Provide the (X, Y) coordinate of the cell's center where the given text is located.  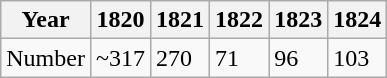
1824 (358, 20)
~317 (120, 58)
1820 (120, 20)
Year (46, 20)
103 (358, 58)
270 (180, 58)
96 (298, 58)
71 (240, 58)
1821 (180, 20)
1823 (298, 20)
Number (46, 58)
1822 (240, 20)
